For the text-containing cell, return its midpoint in [x, y] coordinate format. 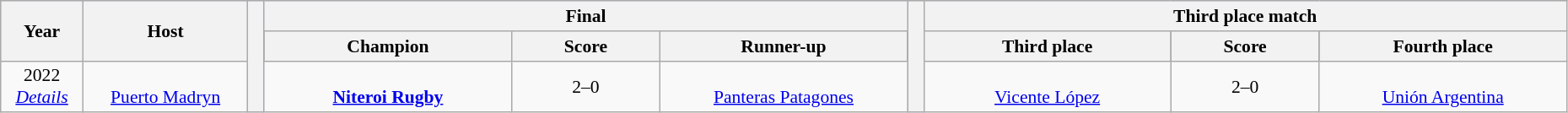
Fourth place [1442, 46]
Third place [1048, 46]
2022Details [42, 86]
Niteroi Rugby [388, 86]
Year [42, 30]
Unión Argentina [1442, 86]
Puerto Madryn [165, 86]
Runner-up [783, 46]
Vicente López [1048, 86]
Host [165, 30]
Champion [388, 46]
Final [585, 16]
Panteras Patagones [783, 86]
Third place match [1245, 16]
